From the cell containing the given text, extract its center point as (X, Y) coordinate. 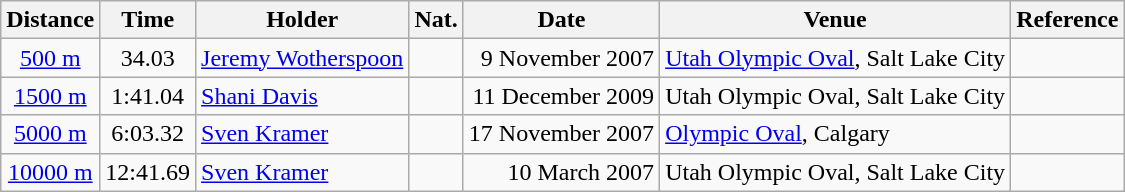
5000 m (50, 134)
10000 m (50, 172)
Shani Davis (302, 96)
1500 m (50, 96)
34.03 (148, 58)
6:03.32 (148, 134)
Nat. (436, 20)
17 November 2007 (561, 134)
Reference (1068, 20)
Holder (302, 20)
Time (148, 20)
Distance (50, 20)
11 December 2009 (561, 96)
500 m (50, 58)
Jeremy Wotherspoon (302, 58)
10 March 2007 (561, 172)
12:41.69 (148, 172)
Venue (836, 20)
9 November 2007 (561, 58)
Date (561, 20)
1:41.04 (148, 96)
Olympic Oval, Calgary (836, 134)
